Identify which cell holds the provided text, then report its (x, y) central coordinate. 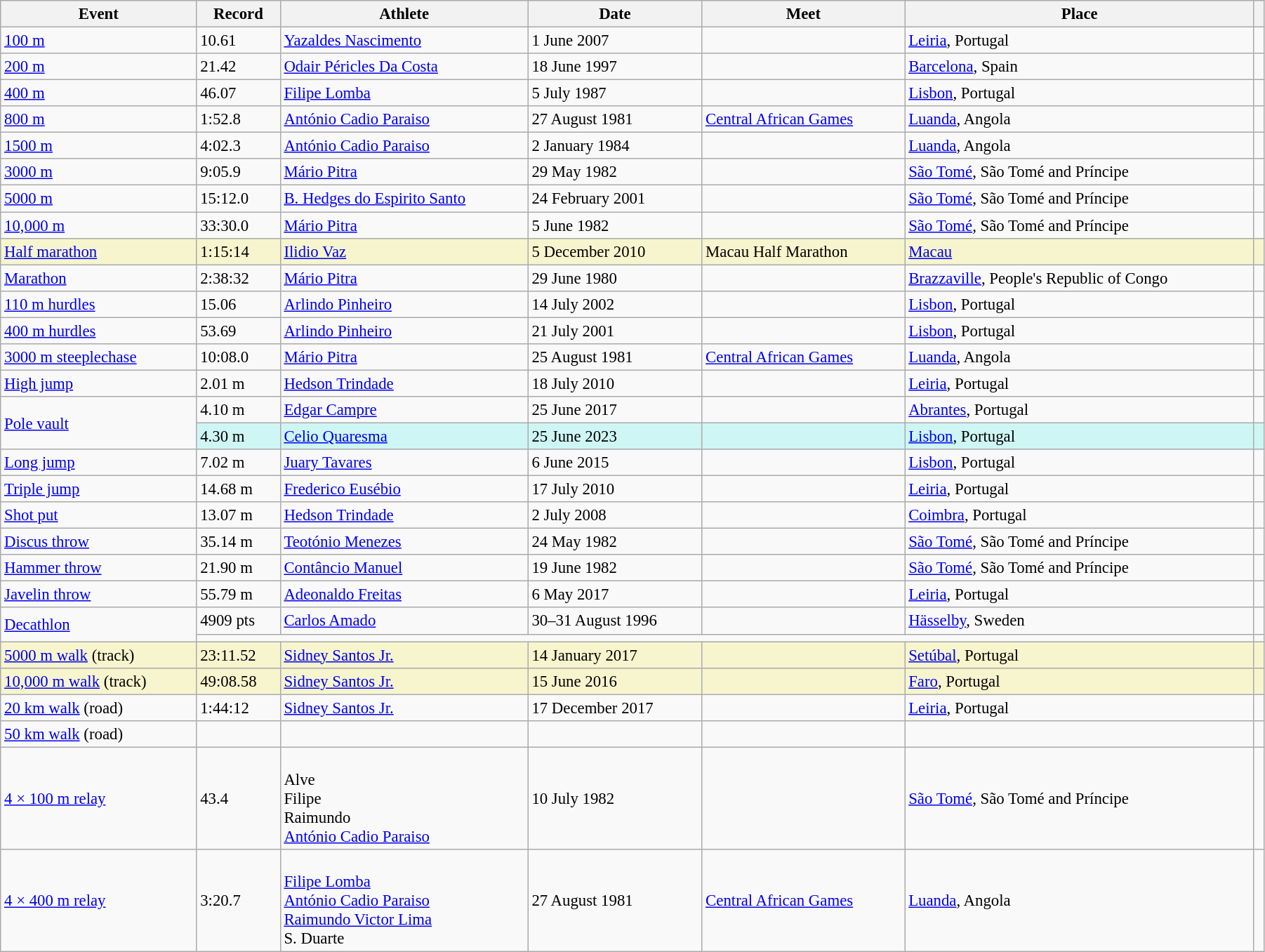
46.07 (239, 93)
25 June 2023 (615, 436)
15 June 2016 (615, 681)
10 July 1982 (615, 798)
4 × 100 m relay (98, 798)
2.01 m (239, 383)
20 km walk (road) (98, 708)
3000 m (98, 172)
25 August 1981 (615, 357)
Meet (803, 14)
2:38:32 (239, 278)
5 December 2010 (615, 251)
23:11.52 (239, 655)
4:02.3 (239, 146)
Yazaldes Nascimento (404, 41)
Faro, Portugal (1080, 681)
400 m hurdles (98, 331)
15.06 (239, 304)
Place (1080, 14)
Half marathon (98, 251)
Ilidio Vaz (404, 251)
7.02 m (239, 463)
Decathlon (98, 625)
Triple jump (98, 489)
24 February 2001 (615, 199)
17 July 2010 (615, 489)
14.68 m (239, 489)
Date (615, 14)
3000 m steeplechase (98, 357)
49:08.58 (239, 681)
19 June 1982 (615, 568)
4.10 m (239, 410)
Filipe Lomba (404, 93)
Event (98, 14)
800 m (98, 119)
1500 m (98, 146)
30–31 August 1996 (615, 621)
21.42 (239, 67)
13.07 m (239, 515)
Brazzaville, People's Republic of Congo (1080, 278)
10:08.0 (239, 357)
Marathon (98, 278)
53.69 (239, 331)
Filipe LombaAntónio Cadio ParaisoRaimundo Victor LimaS. Duarte (404, 901)
24 May 1982 (615, 542)
Macau (1080, 251)
15:12.0 (239, 199)
5000 m walk (track) (98, 655)
14 July 2002 (615, 304)
Frederico Eusébio (404, 489)
Celio Quaresma (404, 436)
Hammer throw (98, 568)
1:44:12 (239, 708)
1 June 2007 (615, 41)
21.90 m (239, 568)
Edgar Campre (404, 410)
5 July 1987 (615, 93)
Juary Tavares (404, 463)
2 July 2008 (615, 515)
1:52.8 (239, 119)
Abrantes, Portugal (1080, 410)
Shot put (98, 515)
Barcelona, Spain (1080, 67)
Javelin throw (98, 595)
Hässelby, Sweden (1080, 621)
B. Hedges do Espirito Santo (404, 199)
6 May 2017 (615, 595)
Athlete (404, 14)
Carlos Amado (404, 621)
25 June 2017 (615, 410)
1:15:14 (239, 251)
35.14 m (239, 542)
4909 pts (239, 621)
4.30 m (239, 436)
Discus throw (98, 542)
Adeonaldo Freitas (404, 595)
200 m (98, 67)
High jump (98, 383)
Coimbra, Portugal (1080, 515)
29 May 1982 (615, 172)
17 December 2017 (615, 708)
5000 m (98, 199)
Setúbal, Portugal (1080, 655)
Long jump (98, 463)
43.4 (239, 798)
29 June 1980 (615, 278)
Teotónio Menezes (404, 542)
21 July 2001 (615, 331)
18 July 2010 (615, 383)
AlveFilipeRaimundoAntónio Cadio Paraiso (404, 798)
Pole vault (98, 423)
10,000 m walk (track) (98, 681)
14 January 2017 (615, 655)
4 × 400 m relay (98, 901)
Contâncio Manuel (404, 568)
110 m hurdles (98, 304)
55.79 m (239, 595)
10.61 (239, 41)
Record (239, 14)
400 m (98, 93)
10,000 m (98, 225)
5 June 1982 (615, 225)
9:05.9 (239, 172)
50 km walk (road) (98, 734)
2 January 1984 (615, 146)
Macau Half Marathon (803, 251)
18 June 1997 (615, 67)
100 m (98, 41)
3:20.7 (239, 901)
Odair Péricles Da Costa (404, 67)
6 June 2015 (615, 463)
33:30.0 (239, 225)
